Pinpoint the cell where the given text exists, returning its (x, y) midpoint coordinate. 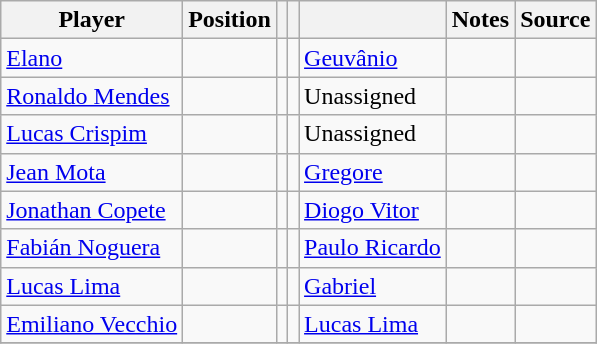
Geuvânio (373, 58)
Jonathan Copete (92, 210)
Emiliano Vecchio (92, 324)
Lucas Crispim (92, 134)
Paulo Ricardo (373, 248)
Gabriel (373, 286)
Notes (480, 20)
Position (230, 20)
Ronaldo Mendes (92, 96)
Player (92, 20)
Jean Mota (92, 172)
Elano (92, 58)
Diogo Vitor (373, 210)
Gregore (373, 172)
Source (556, 20)
Fabián Noguera (92, 248)
